Pinpoint the cell where the given text exists, returning its [x, y] midpoint coordinate. 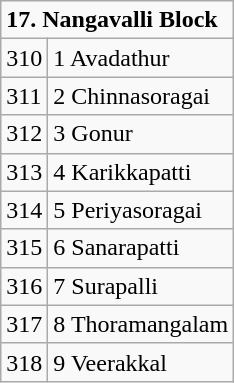
313 [24, 172]
317 [24, 324]
17. Nangavalli Block [118, 20]
6 Sanarapatti [141, 248]
7 Surapalli [141, 286]
2 Chinnasoragai [141, 96]
312 [24, 134]
4 Karikkapatti [141, 172]
310 [24, 58]
1 Avadathur [141, 58]
314 [24, 210]
318 [24, 362]
311 [24, 96]
9 Veerakkal [141, 362]
5 Periyasoragai [141, 210]
8 Thoramangalam [141, 324]
315 [24, 248]
3 Gonur [141, 134]
316 [24, 286]
